Provide the (X, Y) coordinate of the cell's center where the given text is located.  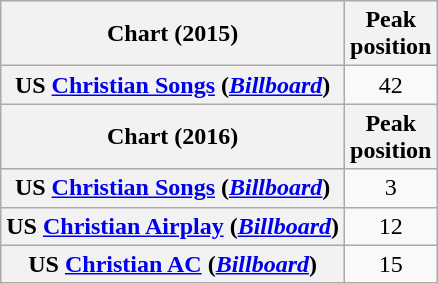
US Christian AC (Billboard) (173, 264)
3 (391, 188)
15 (391, 264)
42 (391, 85)
US Christian Airplay (Billboard) (173, 226)
Chart (2015) (173, 34)
12 (391, 226)
Chart (2016) (173, 136)
